Detect which cell encompasses the target text, then output its (x, y) center coordinate. 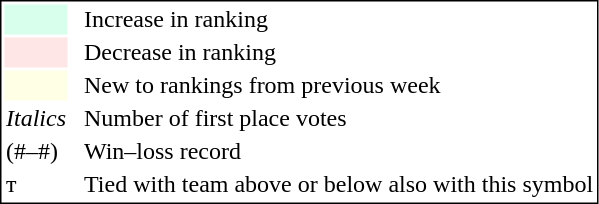
New to rankings from previous week (338, 85)
(#–#) (36, 151)
Increase in ranking (338, 19)
Decrease in ranking (338, 53)
Italics (36, 119)
Win–loss record (338, 151)
т (36, 185)
Number of first place votes (338, 119)
Tied with team above or below also with this symbol (338, 185)
